From the cell containing the given text, extract its center point as [x, y] coordinate. 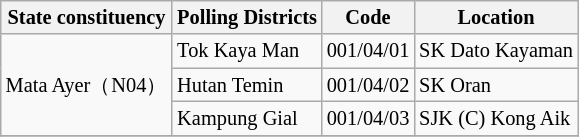
Mata Ayer（N04） [87, 84]
001/04/03 [368, 118]
001/04/01 [368, 51]
SK Dato Kayaman [496, 51]
Kampung Gial [247, 118]
State constituency [87, 17]
Location [496, 17]
Tok Kaya Man [247, 51]
SK Oran [496, 85]
Code [368, 17]
001/04/02 [368, 85]
Polling Districts [247, 17]
SJK (C) Kong Aik [496, 118]
Hutan Temin [247, 85]
